Provide the [x, y] coordinate of the cell's center where the given text is located.  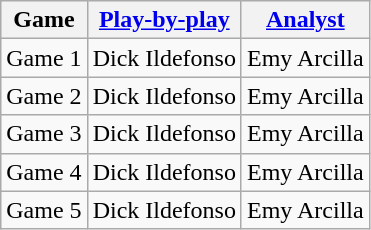
Game 5 [44, 210]
Game 1 [44, 58]
Analyst [305, 20]
Game 4 [44, 172]
Game 3 [44, 134]
Game [44, 20]
Play-by-play [164, 20]
Game 2 [44, 96]
